Detect which cell encompasses the target text, then output its (x, y) center coordinate. 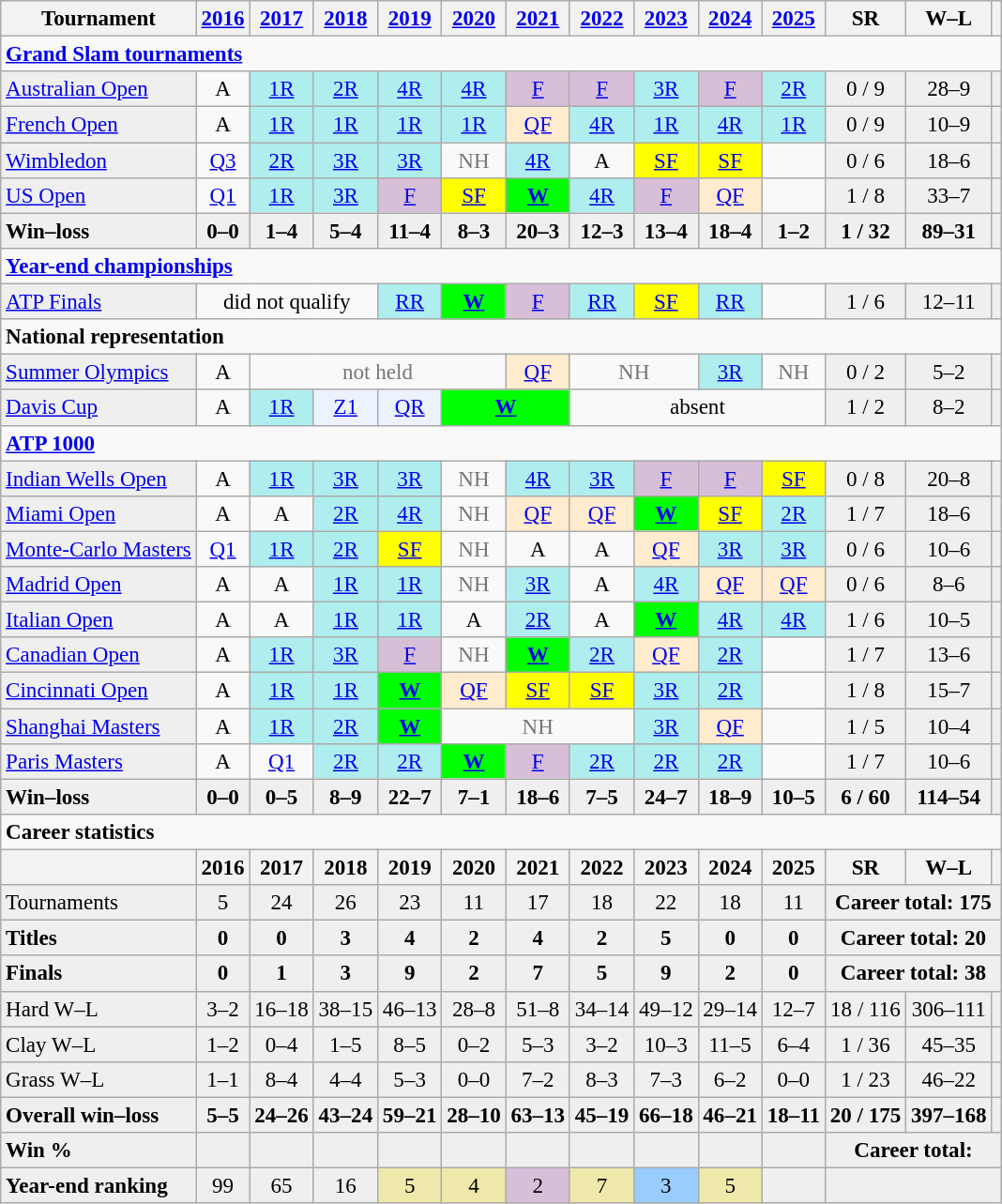
397–168 (949, 1115)
Tournament (99, 19)
89–31 (949, 231)
43–24 (345, 1115)
114–54 (949, 797)
Tournaments (99, 903)
1–5 (345, 1044)
65 (281, 1186)
23 (410, 903)
8–2 (949, 408)
Finals (99, 974)
Paris Masters (99, 762)
Canadian Open (99, 655)
Career total: 20 (913, 938)
6 / 60 (865, 797)
16 (345, 1186)
0–2 (474, 1044)
Summer Olympics (99, 373)
8–5 (410, 1044)
Career statistics (501, 832)
10–4 (949, 726)
absent (697, 408)
Titles (99, 938)
0–5 (281, 797)
Italian Open (99, 620)
Career total: (913, 1151)
Q3 (223, 160)
7–3 (666, 1080)
17 (538, 903)
13–4 (666, 231)
1 / 5 (865, 726)
99 (223, 1186)
46–13 (410, 1009)
10–3 (666, 1044)
National representation (501, 337)
1 (281, 974)
26 (345, 903)
did not qualify (287, 302)
0–4 (281, 1044)
0 / 2 (865, 373)
20–8 (949, 479)
7–2 (538, 1080)
22 (666, 903)
7–5 (601, 797)
Davis Cup (99, 408)
20 / 175 (865, 1115)
59–21 (410, 1115)
not held (377, 373)
24–26 (281, 1115)
24–7 (666, 797)
12–3 (601, 231)
Hard W–L (99, 1009)
0 / 8 (865, 479)
18–11 (794, 1115)
51–8 (538, 1009)
QR (410, 408)
Shanghai Masters (99, 726)
Indian Wells Open (99, 479)
12–7 (794, 1009)
Grand Slam tournaments (501, 54)
1 / 2 (865, 408)
Year-end championships (501, 267)
7–1 (474, 797)
Z1 (345, 408)
46–21 (730, 1115)
Overall win–loss (99, 1115)
Cincinnati Open (99, 691)
Australian Open (99, 89)
33–7 (949, 196)
Monte-Carlo Masters (99, 549)
18–9 (730, 797)
5–4 (345, 231)
28–9 (949, 89)
34–14 (601, 1009)
8–9 (345, 797)
11–4 (410, 231)
ATP 1000 (501, 443)
1 / 36 (865, 1044)
8–4 (281, 1080)
Wimbledon (99, 160)
15–7 (949, 691)
28–10 (474, 1115)
Year-end ranking (99, 1186)
6–2 (730, 1080)
ATP Finals (99, 302)
1 / 23 (865, 1080)
11–5 (730, 1044)
6–4 (794, 1044)
16–18 (281, 1009)
10–9 (949, 125)
38–15 (345, 1009)
5–2 (949, 373)
29–14 (730, 1009)
18–4 (730, 231)
Career total: 38 (913, 974)
18 / 116 (865, 1009)
46–22 (949, 1080)
1 / 32 (865, 231)
Clay W–L (99, 1044)
Miami Open (99, 514)
1–4 (281, 231)
22–7 (410, 797)
12–11 (949, 302)
28–8 (474, 1009)
24 (281, 903)
Win % (99, 1151)
5–5 (223, 1115)
8–6 (949, 585)
1–1 (223, 1080)
63–13 (538, 1115)
45–35 (949, 1044)
45–19 (601, 1115)
Madrid Open (99, 585)
49–12 (666, 1009)
20–3 (538, 231)
Career total: 175 (913, 903)
66–18 (666, 1115)
French Open (99, 125)
Grass W–L (99, 1080)
306–111 (949, 1009)
4–4 (345, 1080)
13–6 (949, 655)
US Open (99, 196)
